Find where the given text appears and provide that cell's center as (x, y) coordinate. 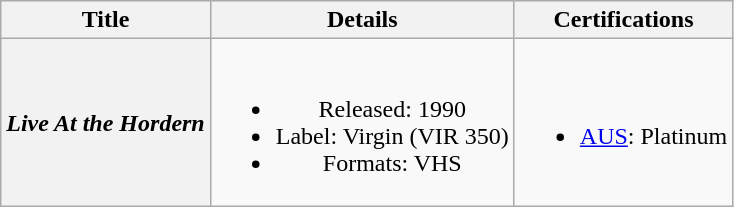
Released: 1990Label: Virgin (VIR 350)Formats: VHS (362, 122)
Certifications (623, 20)
Title (106, 20)
Live At the Hordern (106, 122)
AUS: Platinum (623, 122)
Details (362, 20)
